Scan for the cell matching the given text and deliver its (X, Y) coordinate at center. 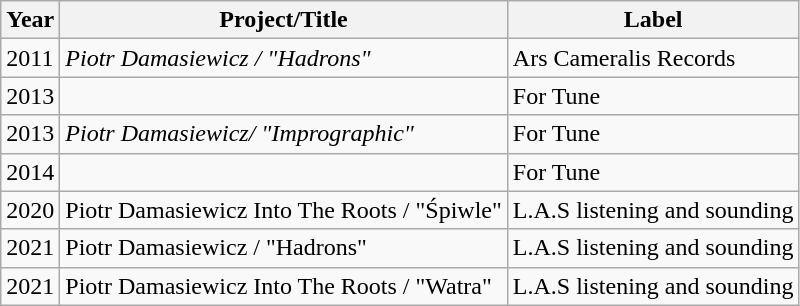
Label (653, 20)
Piotr Damasiewicz Into The Roots / "Watra" (284, 286)
2011 (30, 58)
2020 (30, 210)
Project/Title (284, 20)
2014 (30, 172)
Ars Cameralis Records (653, 58)
Year (30, 20)
Piotr Damasiewicz/ "Imprographic" (284, 134)
Piotr Damasiewicz Into The Roots / "Śpiwle" (284, 210)
